From the cell containing the given text, extract its center point as (X, Y) coordinate. 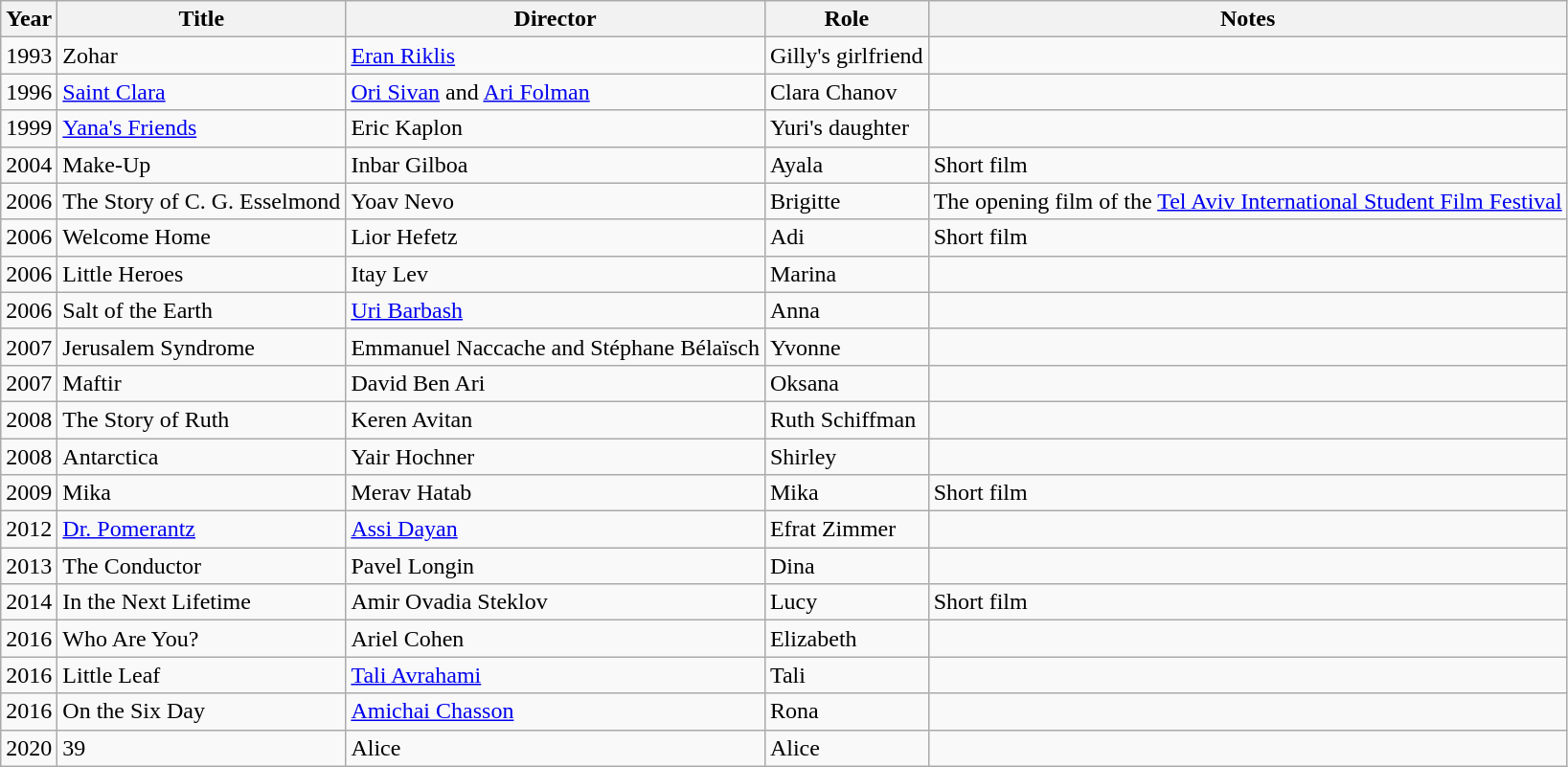
Year (29, 19)
Ruth Schiffman (847, 419)
Title (201, 19)
Make-Up (201, 165)
The opening film of the Tel Aviv International Student Film Festival (1247, 201)
Elizabeth (847, 639)
Antarctica (201, 457)
The Story of C. G. Esselmond (201, 201)
Role (847, 19)
David Ben Ari (556, 383)
2004 (29, 165)
Yana's Friends (201, 128)
Little Heroes (201, 274)
Oksana (847, 383)
Inbar Gilboa (556, 165)
Eric Kaplon (556, 128)
39 (201, 748)
Yvonne (847, 347)
Tali Avrahami (556, 675)
1996 (29, 92)
Amichai Chasson (556, 711)
2013 (29, 566)
Tali (847, 675)
Director (556, 19)
2014 (29, 602)
Zohar (201, 56)
Rona (847, 711)
Clara Chanov (847, 92)
Adi (847, 237)
2012 (29, 530)
Amir Ovadia Steklov (556, 602)
2020 (29, 748)
Eran Riklis (556, 56)
1993 (29, 56)
2009 (29, 493)
Emmanuel Naccache and Stéphane Bélaïsch (556, 347)
Little Leaf (201, 675)
Maftir (201, 383)
Shirley (847, 457)
Notes (1247, 19)
Dr. Pomerantz (201, 530)
Lior Hefetz (556, 237)
Salt of the Earth (201, 310)
Anna (847, 310)
Ori Sivan and Ari Folman (556, 92)
Dina (847, 566)
Ariel Cohen (556, 639)
Yair Hochner (556, 457)
Yuri's daughter (847, 128)
Uri Barbash (556, 310)
Who Are You? (201, 639)
Merav Hatab (556, 493)
On the Six Day (201, 711)
Keren Avitan (556, 419)
Marina (847, 274)
Pavel Longin (556, 566)
1999 (29, 128)
Efrat Zimmer (847, 530)
Ayala (847, 165)
Itay Lev (556, 274)
Lucy (847, 602)
Jerusalem Syndrome (201, 347)
The Conductor (201, 566)
Welcome Home (201, 237)
In the Next Lifetime (201, 602)
Gilly's girlfriend (847, 56)
Assi Dayan (556, 530)
The Story of Ruth (201, 419)
Brigitte (847, 201)
Saint Clara (201, 92)
Yoav Nevo (556, 201)
